Scan for the cell matching the given text and deliver its (X, Y) coordinate at center. 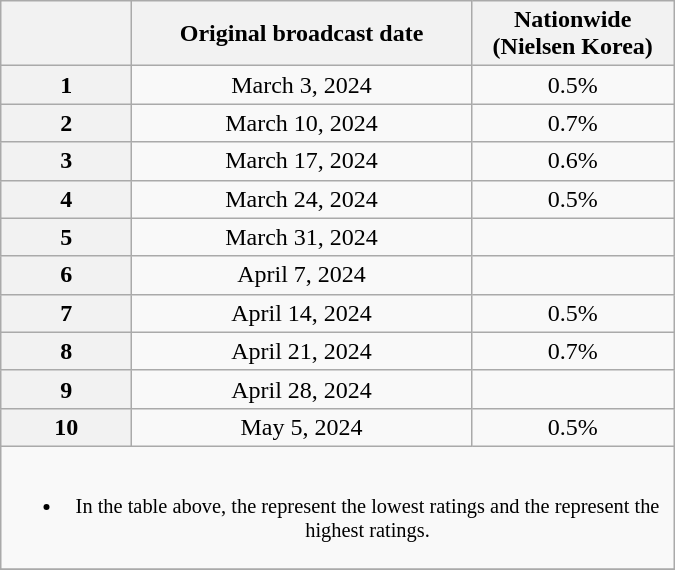
5 (66, 237)
May 5, 2024 (302, 427)
April 28, 2024 (302, 389)
March 10, 2024 (302, 123)
March 3, 2024 (302, 85)
March 31, 2024 (302, 237)
1 (66, 85)
7 (66, 313)
In the table above, the represent the lowest ratings and the represent the highest ratings. (338, 507)
10 (66, 427)
4 (66, 199)
2 (66, 123)
9 (66, 389)
March 24, 2024 (302, 199)
Original broadcast date (302, 34)
April 7, 2024 (302, 275)
6 (66, 275)
8 (66, 351)
March 17, 2024 (302, 161)
April 14, 2024 (302, 313)
3 (66, 161)
Nationwide(Nielsen Korea) (572, 34)
0.6% (572, 161)
April 21, 2024 (302, 351)
